Find where the given text appears and provide that cell's center as [X, Y] coordinate. 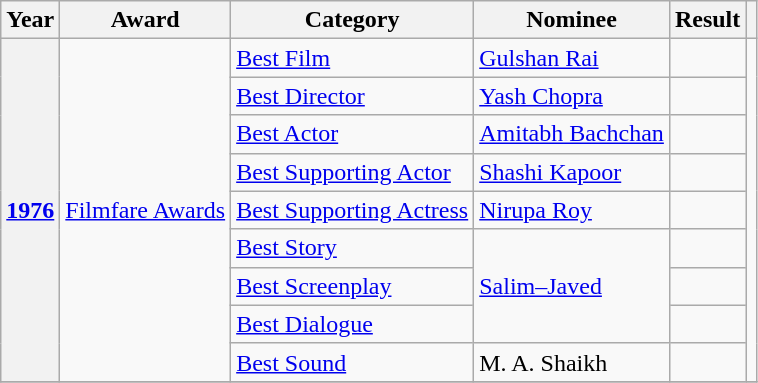
Best Film [352, 58]
Salim–Javed [572, 286]
Yash Chopra [572, 96]
Best Supporting Actor [352, 172]
Award [146, 20]
Shashi Kapoor [572, 172]
Year [30, 20]
Best Director [352, 96]
Best Dialogue [352, 324]
Best Screenplay [352, 286]
Gulshan Rai [572, 58]
Result [707, 20]
Best Actor [352, 134]
Nirupa Roy [572, 210]
Best Story [352, 248]
Nominee [572, 20]
Best Sound [352, 362]
Category [352, 20]
M. A. Shaikh [572, 362]
Best Supporting Actress [352, 210]
Filmfare Awards [146, 210]
1976 [30, 210]
Amitabh Bachchan [572, 134]
